Provide the [x, y] coordinate of the cell's center where the given text is located.  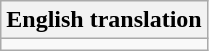
English translation [104, 20]
